Search for the cell housing the specified text and yield its (x, y) center coordinate. 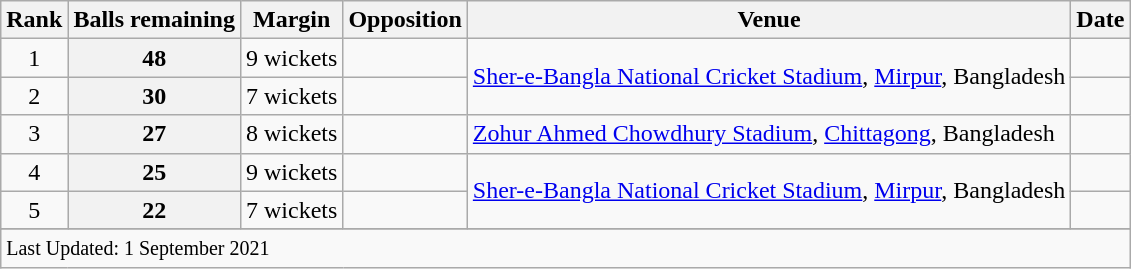
25 (154, 172)
22 (154, 210)
27 (154, 134)
Rank (34, 20)
Date (1100, 20)
Balls remaining (154, 20)
Venue (768, 20)
Last Updated: 1 September 2021 (566, 248)
3 (34, 134)
2 (34, 96)
Opposition (405, 20)
48 (154, 58)
Margin (291, 20)
5 (34, 210)
Zohur Ahmed Chowdhury Stadium, Chittagong, Bangladesh (768, 134)
4 (34, 172)
8 wickets (291, 134)
30 (154, 96)
1 (34, 58)
